Capture the cell that displays the provided text and extract its (x, y) central coordinate. 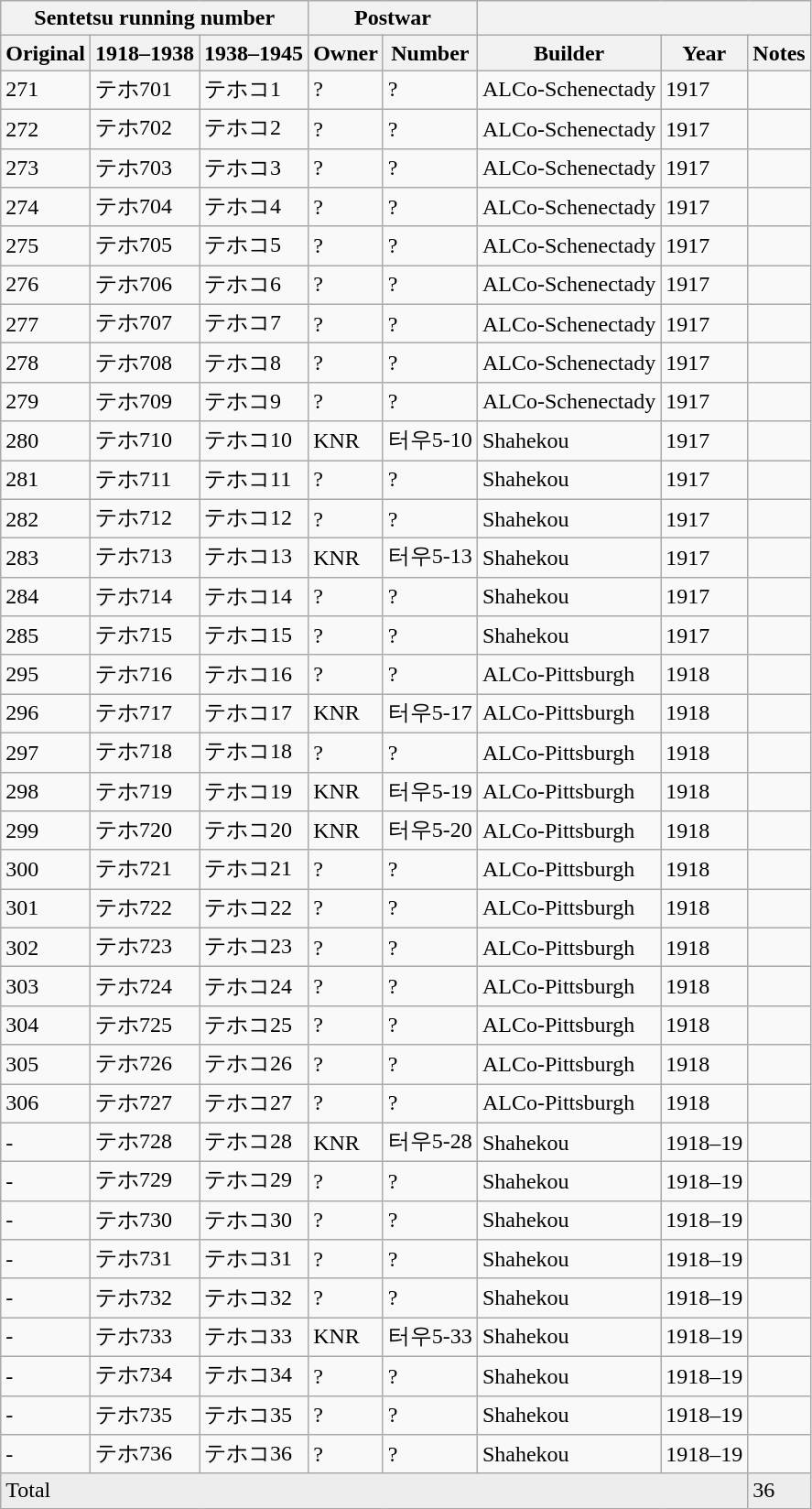
テホコ11 (254, 480)
1918–1938 (145, 53)
テホ716 (145, 674)
テホコ15 (254, 635)
テホコ4 (254, 207)
터우5-20 (430, 831)
テホ704 (145, 207)
285 (46, 635)
テホ708 (145, 363)
テホコ18 (254, 753)
276 (46, 286)
テホ707 (145, 324)
テホ719 (145, 791)
터우5-17 (430, 714)
Builder (568, 53)
テホ727 (145, 1104)
テホ701 (145, 90)
テホ735 (145, 1416)
284 (46, 597)
テホコ8 (254, 363)
テホコ5 (254, 245)
テホコ20 (254, 831)
テホコ24 (254, 987)
テホコ29 (254, 1181)
Notes (779, 53)
271 (46, 90)
터우5-10 (430, 441)
278 (46, 363)
301 (46, 908)
303 (46, 987)
299 (46, 831)
テホ711 (145, 480)
テホ725 (145, 1026)
터우5-19 (430, 791)
テホ721 (145, 870)
302 (46, 947)
テホコ1 (254, 90)
テホ705 (145, 245)
テホ715 (145, 635)
テホコ10 (254, 441)
テホ709 (145, 401)
テホコ14 (254, 597)
296 (46, 714)
282 (46, 518)
297 (46, 753)
281 (46, 480)
テホ728 (145, 1143)
テホ722 (145, 908)
テホ718 (145, 753)
Year (705, 53)
터우5-28 (430, 1143)
テホコ17 (254, 714)
テホ732 (145, 1298)
テホコ30 (254, 1220)
Number (430, 53)
Sentetsu running number (155, 18)
テホコ19 (254, 791)
Postwar (394, 18)
36 (779, 1491)
テホ712 (145, 518)
テホ724 (145, 987)
テホコ28 (254, 1143)
Owner (346, 53)
テホコ27 (254, 1104)
テホ726 (145, 1064)
テホコ32 (254, 1298)
テホ702 (145, 128)
テホコ7 (254, 324)
テホコ36 (254, 1454)
テホコ33 (254, 1337)
テホコ31 (254, 1260)
テホコ13 (254, 559)
306 (46, 1104)
279 (46, 401)
274 (46, 207)
テホ706 (145, 286)
Total (374, 1491)
テホ730 (145, 1220)
295 (46, 674)
Original (46, 53)
テホ731 (145, 1260)
テホ710 (145, 441)
テホコ3 (254, 168)
テホコ25 (254, 1026)
272 (46, 128)
テホ729 (145, 1181)
テホコ23 (254, 947)
テホ703 (145, 168)
テホコ2 (254, 128)
テホ736 (145, 1454)
298 (46, 791)
275 (46, 245)
터우5-33 (430, 1337)
テホ720 (145, 831)
テホ714 (145, 597)
テホコ16 (254, 674)
テホコ6 (254, 286)
터우5-13 (430, 559)
テホコ12 (254, 518)
305 (46, 1064)
280 (46, 441)
テホ717 (145, 714)
1938–1945 (254, 53)
283 (46, 559)
273 (46, 168)
テホ733 (145, 1337)
304 (46, 1026)
テホ734 (145, 1375)
テホコ22 (254, 908)
テホコ35 (254, 1416)
277 (46, 324)
テホコ26 (254, 1064)
テホコ21 (254, 870)
テホ723 (145, 947)
テホ713 (145, 559)
テホコ34 (254, 1375)
300 (46, 870)
テホコ9 (254, 401)
